Identify which cell holds the provided text, then report its [x, y] central coordinate. 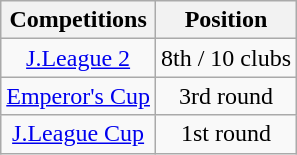
8th / 10 clubs [226, 58]
3rd round [226, 96]
1st round [226, 134]
Competitions [78, 20]
Position [226, 20]
J.League Cup [78, 134]
J.League 2 [78, 58]
Emperor's Cup [78, 96]
